Determine the (X, Y) coordinate at the center of the cell enclosing the given text.  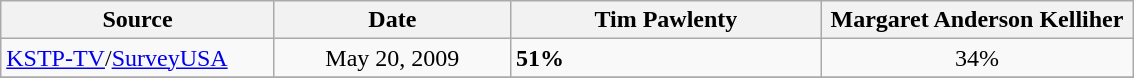
May 20, 2009 (392, 58)
51% (666, 58)
34% (976, 58)
Date (392, 20)
Source (138, 20)
KSTP-TV/SurveyUSA (138, 58)
Tim Pawlenty (666, 20)
Margaret Anderson Kelliher (976, 20)
